For the text-containing cell, return its midpoint in [x, y] coordinate format. 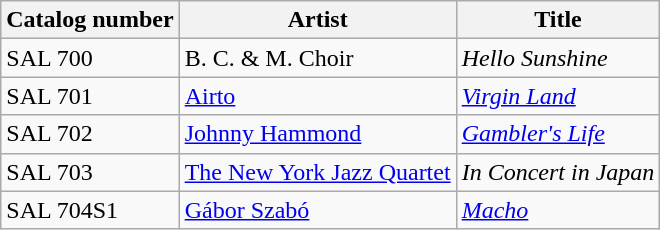
SAL 703 [90, 172]
Johnny Hammond [318, 134]
Catalog number [90, 20]
SAL 701 [90, 96]
SAL 704S1 [90, 210]
Airto [318, 96]
Gábor Szabó [318, 210]
The New York Jazz Quartet [318, 172]
B. C. & M. Choir [318, 58]
Macho [558, 210]
Artist [318, 20]
Title [558, 20]
Gambler's Life [558, 134]
In Concert in Japan [558, 172]
SAL 700 [90, 58]
Hello Sunshine [558, 58]
SAL 702 [90, 134]
Virgin Land [558, 96]
